Return the (X, Y) coordinate for the center point of the cell that contains the specified text.  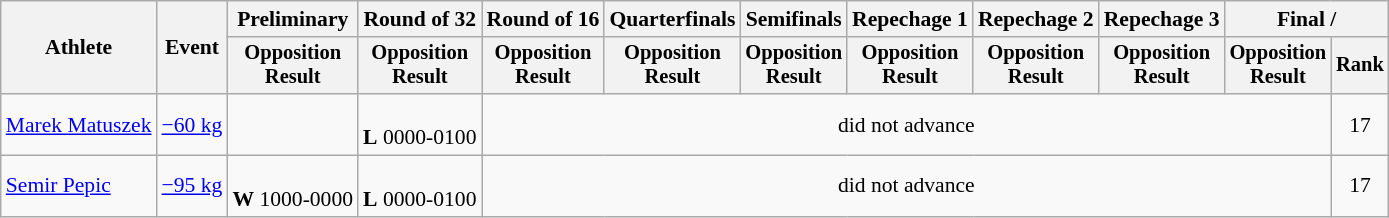
−60 kg (192, 124)
Repechage 1 (910, 19)
Round of 32 (420, 19)
W 1000-0000 (292, 186)
−95 kg (192, 186)
Event (192, 48)
Marek Matuszek (79, 124)
Athlete (79, 48)
Round of 16 (544, 19)
Repechage 3 (1162, 19)
Semir Pepic (79, 186)
Preliminary (292, 19)
Final / (1307, 19)
Semifinals (794, 19)
Rank (1360, 66)
Quarterfinals (672, 19)
Repechage 2 (1036, 19)
